Locate the cell with the specified text and output its [x, y] center coordinate. 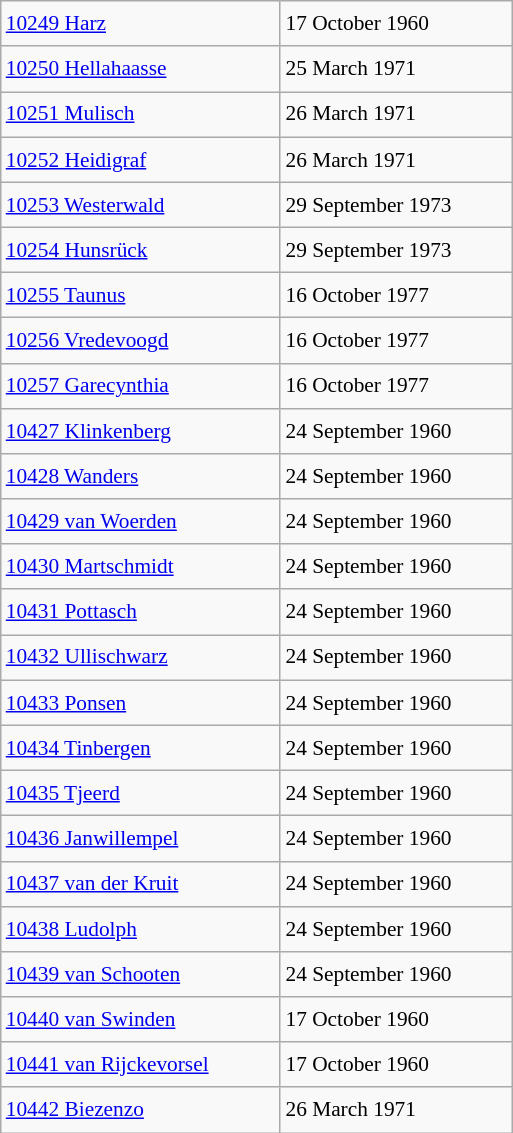
25 March 1971 [396, 68]
10435 Tjeerd [141, 792]
10439 van Schooten [141, 974]
10437 van der Kruit [141, 884]
10442 Biezenzo [141, 1110]
10438 Ludolph [141, 928]
10255 Taunus [141, 296]
10433 Ponsen [141, 702]
10251 Mulisch [141, 114]
10441 van Rijckevorsel [141, 1064]
10250 Hellahaasse [141, 68]
10430 Martschmidt [141, 566]
10256 Vredevoogd [141, 340]
10253 Westerwald [141, 204]
10440 van Swinden [141, 1020]
10427 Klinkenberg [141, 430]
10257 Garecynthia [141, 386]
10254 Hunsrück [141, 250]
10249 Harz [141, 24]
10434 Tinbergen [141, 748]
10428 Wanders [141, 476]
10431 Pottasch [141, 612]
10436 Janwillempel [141, 838]
10429 van Woerden [141, 522]
10252 Heidigraf [141, 160]
10432 Ullischwarz [141, 658]
